Return (X, Y) of the center of cell containing provided text 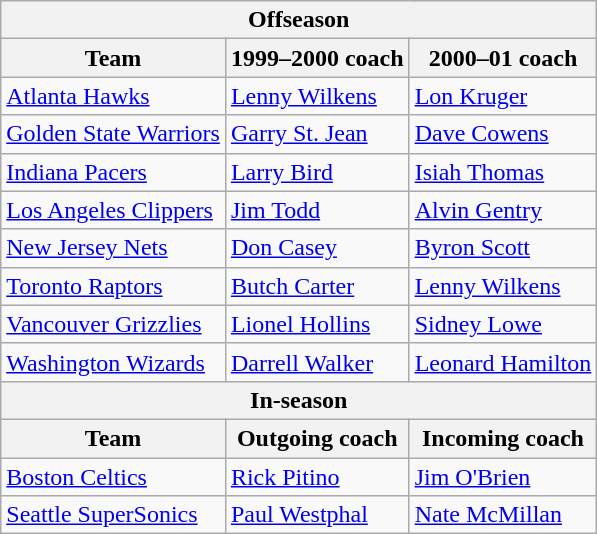
Washington Wizards (114, 362)
Paul Westphal (317, 515)
Golden State Warriors (114, 134)
Dave Cowens (503, 134)
Seattle SuperSonics (114, 515)
Lon Kruger (503, 96)
Butch Carter (317, 286)
New Jersey Nets (114, 248)
Outgoing coach (317, 438)
Larry Bird (317, 172)
Leonard Hamilton (503, 362)
Jim O'Brien (503, 477)
Rick Pitino (317, 477)
Byron Scott (503, 248)
Indiana Pacers (114, 172)
Darrell Walker (317, 362)
Alvin Gentry (503, 210)
Isiah Thomas (503, 172)
Offseason (299, 20)
2000–01 coach (503, 58)
Lionel Hollins (317, 324)
Atlanta Hawks (114, 96)
Incoming coach (503, 438)
Nate McMillan (503, 515)
Don Casey (317, 248)
Vancouver Grizzlies (114, 324)
In-season (299, 400)
Boston Celtics (114, 477)
Sidney Lowe (503, 324)
Los Angeles Clippers (114, 210)
Toronto Raptors (114, 286)
Garry St. Jean (317, 134)
Jim Todd (317, 210)
1999–2000 coach (317, 58)
